Find where the given text appears and provide that cell's center as (x, y) coordinate. 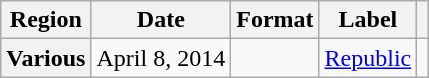
Various (46, 58)
Region (46, 20)
Format (275, 20)
Label (368, 20)
Republic (368, 58)
April 8, 2014 (161, 58)
Date (161, 20)
